Extract the [x, y] coordinate from the center of the cell holding the provided text.  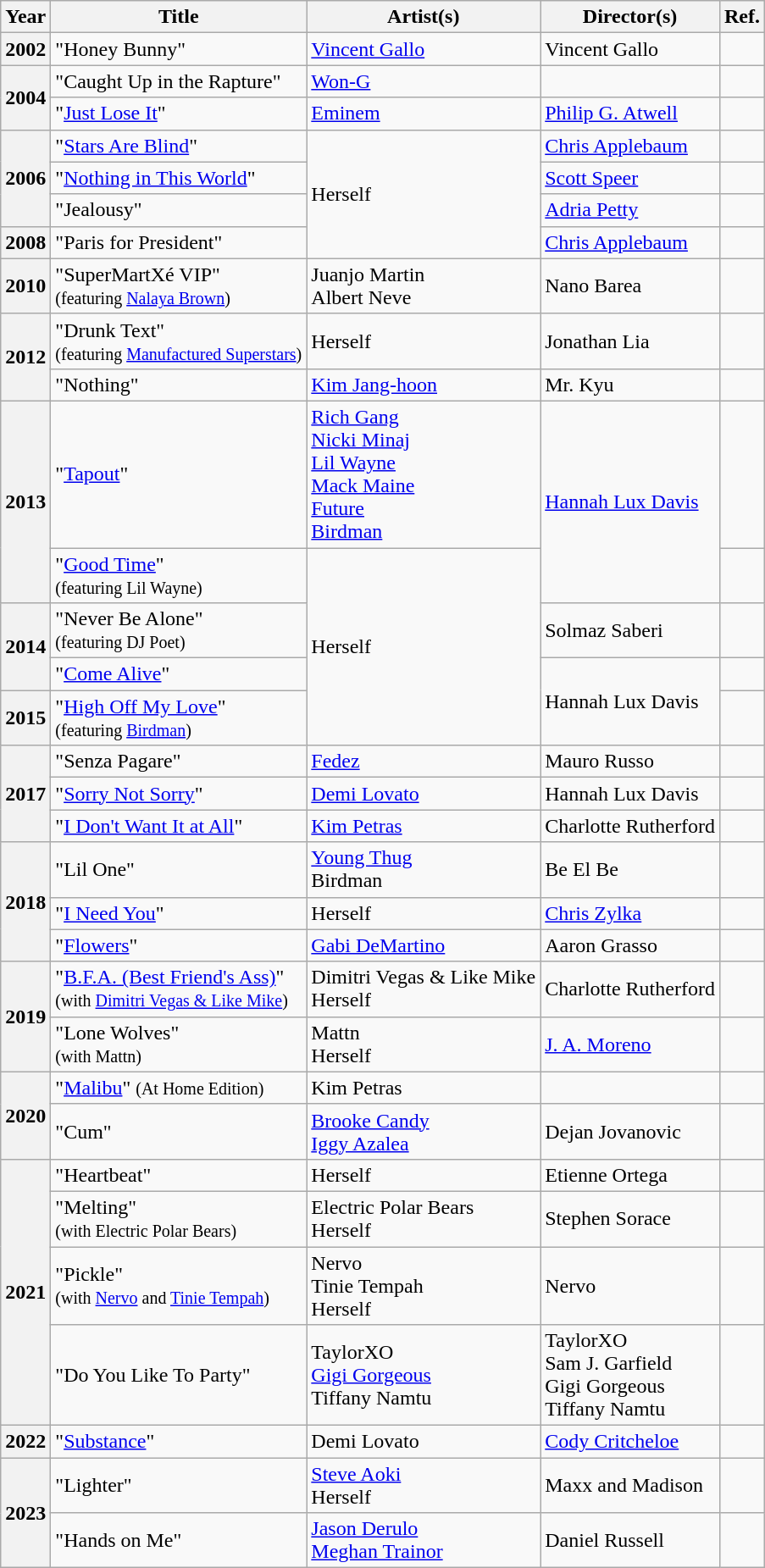
Maxx and Madison [630, 1486]
2014 [25, 647]
"Malibu" (At Home Edition) [179, 1088]
"I Need You" [179, 913]
Cody Critcheloe [630, 1442]
2019 [25, 1017]
2023 [25, 1513]
"Substance" [179, 1442]
Chris Zylka [630, 913]
"I Don't Want It at All" [179, 826]
"Paris for President" [179, 242]
Nano Barea [630, 286]
Jason DeruloMeghan Trainor [424, 1540]
"Do You Like To Party" [179, 1376]
Be El Be [630, 869]
"Come Alive" [179, 674]
"Stars Are Blind" [179, 146]
Electric Polar BearsHerself [424, 1218]
Philip G. Atwell [630, 114]
"Sorry Not Sorry" [179, 794]
Jonathan Lia [630, 341]
Scott Speer [630, 178]
Dejan Jovanovic [630, 1132]
"Jealousy" [179, 210]
Etienne Ortega [630, 1175]
Kim Jang-hoon [424, 385]
Brooke CandyIggy Azalea [424, 1132]
Director(s) [630, 17]
"SuperMartXé VIP"(featuring Nalaya Brown) [179, 286]
Juanjo MartinAlbert Neve [424, 286]
"Heartbeat" [179, 1175]
"Nothing" [179, 385]
Solmaz Saberi [630, 630]
"Lone Wolves"(with Mattn) [179, 1044]
"Nothing in This World" [179, 178]
"Melting"(with Electric Polar Bears) [179, 1218]
"Flowers" [179, 945]
Aaron Grasso [630, 945]
"Cum" [179, 1132]
Year [25, 17]
Dimitri Vegas & Like MikeHerself [424, 989]
Artist(s) [424, 17]
2018 [25, 901]
"High Off My Love"(featuring Birdman) [179, 718]
Ref. [742, 17]
2012 [25, 357]
Mauro Russo [630, 762]
2021 [25, 1292]
NervoTinie TempahHerself [424, 1286]
J. A. Moreno [630, 1044]
2010 [25, 286]
2002 [25, 49]
Title [179, 17]
2004 [25, 97]
TaylorXOGigi GorgeousTiffany Namtu [424, 1376]
2020 [25, 1115]
Adria Petty [630, 210]
Nervo [630, 1286]
Stephen Sorace [630, 1218]
Gabi DeMartino [424, 945]
Won-G [424, 81]
TaylorXOSam J. GarfieldGigi GorgeousTiffany Namtu [630, 1376]
"Good Time"(featuring Lil Wayne) [179, 574]
Fedez [424, 762]
"B.F.A. (Best Friend's Ass)"(with Dimitri Vegas & Like Mike) [179, 989]
Eminem [424, 114]
"Hands on Me" [179, 1540]
"Lil One" [179, 869]
Young ThugBirdman [424, 869]
Steve AokiHerself [424, 1486]
2015 [25, 718]
Daniel Russell [630, 1540]
"Caught Up in the Rapture" [179, 81]
"Never Be Alone" (featuring DJ Poet) [179, 630]
2017 [25, 794]
Mr. Kyu [630, 385]
"Tapout" [179, 474]
"Honey Bunny" [179, 49]
2006 [25, 178]
"Pickle"(with Nervo and Tinie Tempah) [179, 1286]
2013 [25, 501]
"Lighter" [179, 1486]
"Drunk Text"(featuring Manufactured Superstars) [179, 341]
MattnHerself [424, 1044]
Rich GangNicki MinajLil WayneMack MaineFutureBirdman [424, 474]
2022 [25, 1442]
"Senza Pagare" [179, 762]
"Just Lose It" [179, 114]
2008 [25, 242]
